Capture the cell that displays the provided text and extract its (x, y) central coordinate. 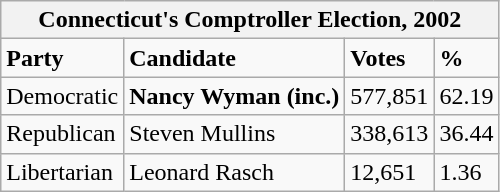
Nancy Wyman (inc.) (234, 96)
Connecticut's Comptroller Election, 2002 (250, 20)
338,613 (390, 134)
Candidate (234, 58)
Votes (390, 58)
1.36 (466, 172)
Libertarian (62, 172)
Democratic (62, 96)
577,851 (390, 96)
62.19 (466, 96)
12,651 (390, 172)
Republican (62, 134)
36.44 (466, 134)
Leonard Rasch (234, 172)
Steven Mullins (234, 134)
Party (62, 58)
% (466, 58)
